Locate the cell with the specified text and output its (x, y) center coordinate. 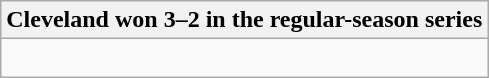
Cleveland won 3–2 in the regular-season series (244, 20)
